Capture the cell that displays the provided text and extract its (x, y) central coordinate. 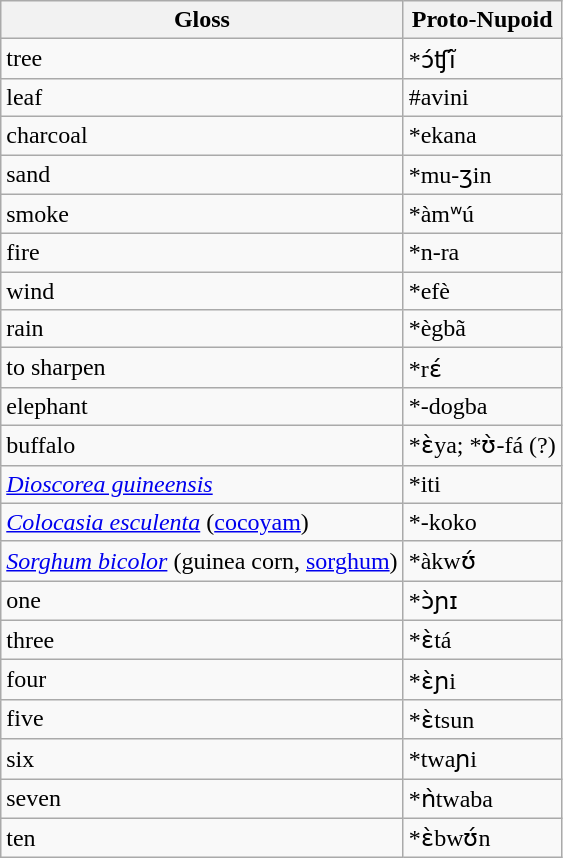
*ɛ̀ɲi (482, 680)
Sorghum bicolor (guinea corn, sorghum) (202, 561)
one (202, 601)
*-dogba (482, 406)
seven (202, 798)
five (202, 719)
*rɛ́ (482, 368)
*-koko (482, 522)
three (202, 640)
Dioscorea guineensis (202, 484)
#avini (482, 97)
ten (202, 838)
elephant (202, 406)
charcoal (202, 135)
*ekana (482, 135)
*mu-ʒin (482, 174)
Colocasia esculenta (cocoyam) (202, 522)
tree (202, 59)
*ɛ̀bwʊ́n (482, 838)
*ɛ̀ya; *ʊ̀-fá (?) (482, 445)
buffalo (202, 445)
*àmʷú (482, 214)
four (202, 680)
*ɛ̀tá (482, 640)
*àkwʊ́ (482, 561)
*ɔ̀ɲɪ (482, 601)
*n-ra (482, 253)
smoke (202, 214)
*iti (482, 484)
six (202, 759)
Gloss (202, 20)
fire (202, 253)
*twaɲi (482, 759)
rain (202, 329)
leaf (202, 97)
sand (202, 174)
*ɛ̀tsun (482, 719)
to sharpen (202, 368)
Proto-Nupoid (482, 20)
*ɔ́ʧĩ́ (482, 59)
*efè (482, 291)
*ǹtwaba (482, 798)
*ègbã (482, 329)
wind (202, 291)
